Extract the (X, Y) coordinate from the center of the cell holding the provided text.  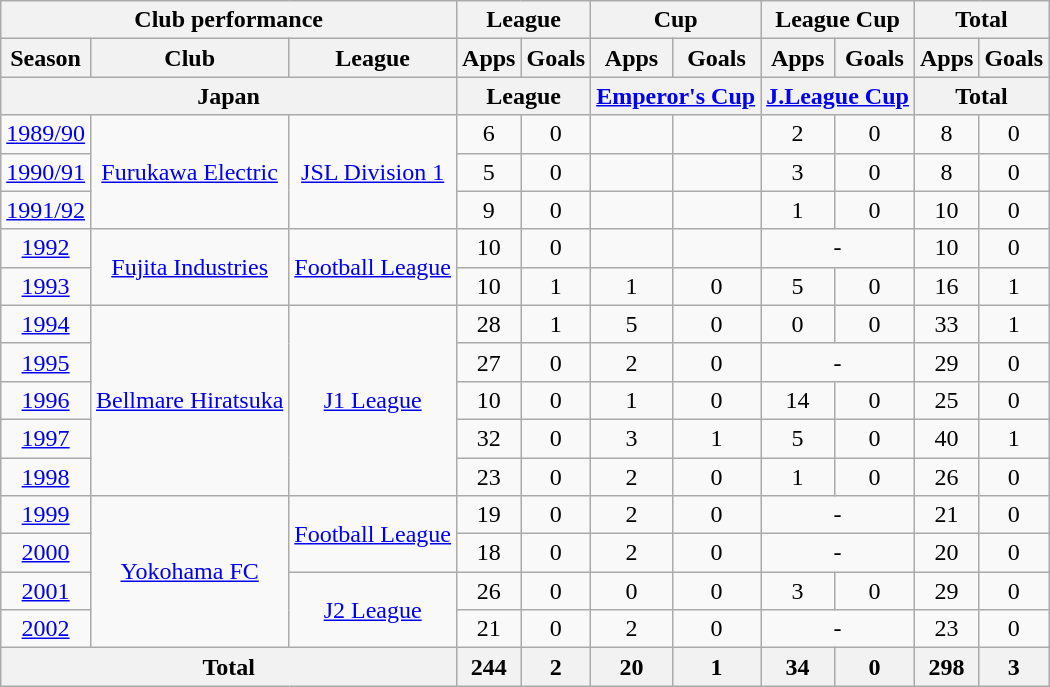
19 (489, 515)
40 (946, 438)
Japan (229, 96)
Fujita Industries (189, 267)
Bellmare Hiratsuka (189, 400)
34 (798, 667)
1995 (46, 362)
Emperor's Cup (676, 96)
Cup (676, 20)
J2 League (373, 610)
2002 (46, 629)
2001 (46, 591)
Furukawa Electric (189, 172)
9 (489, 210)
25 (946, 400)
2000 (46, 553)
Club (189, 58)
1990/91 (46, 172)
J.League Cup (838, 96)
1991/92 (46, 210)
1998 (46, 477)
14 (798, 400)
244 (489, 667)
1999 (46, 515)
1994 (46, 324)
16 (946, 286)
1992 (46, 248)
1993 (46, 286)
Yokohama FC (189, 572)
32 (489, 438)
28 (489, 324)
Club performance (229, 20)
League Cup (838, 20)
1997 (46, 438)
33 (946, 324)
Season (46, 58)
1996 (46, 400)
27 (489, 362)
J1 League (373, 400)
1989/90 (46, 134)
298 (946, 667)
JSL Division 1 (373, 172)
18 (489, 553)
6 (489, 134)
